Return the [X, Y] coordinate for the center point of the cell that contains the specified text.  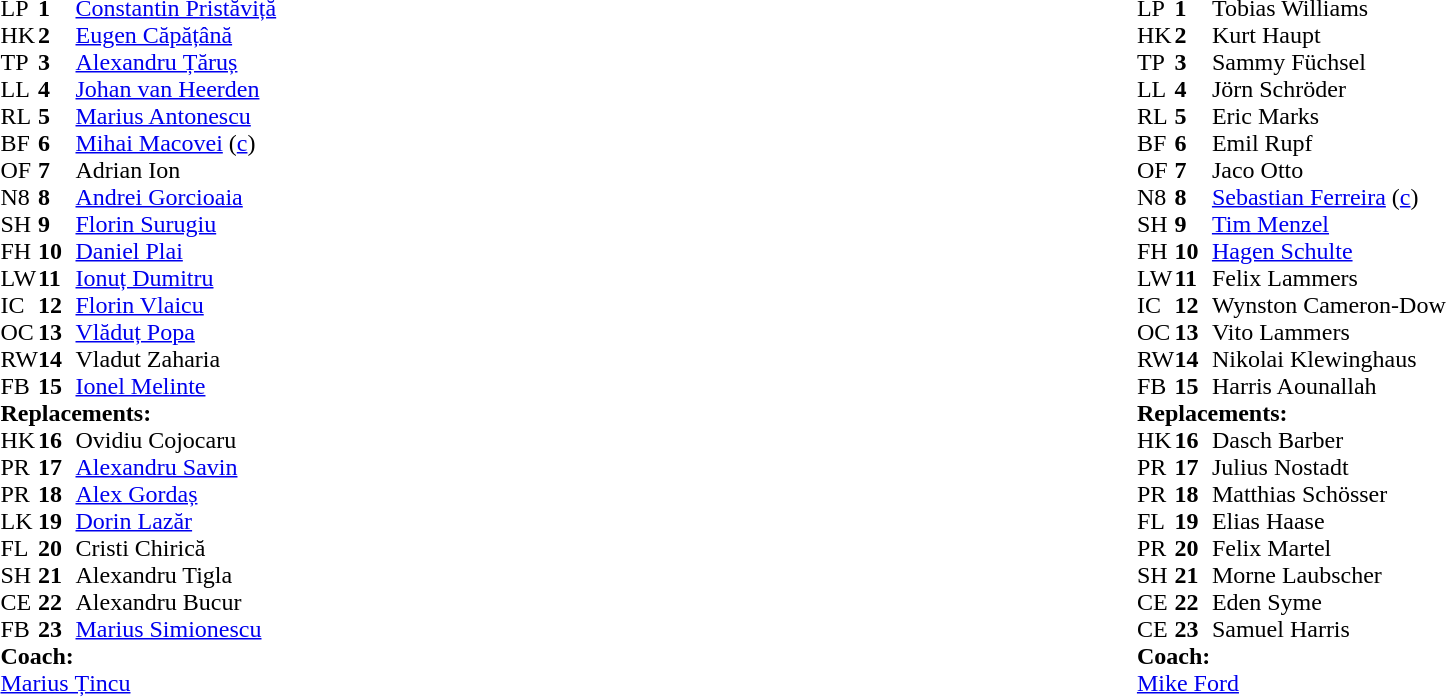
Nikolai Klewinghaus [1329, 360]
Tim Menzel [1329, 224]
Sammy Füchsel [1329, 62]
Mike Ford [1292, 684]
Morne Laubscher [1329, 576]
LK [19, 522]
Eden Syme [1329, 602]
Ovidiu Cojocaru [176, 440]
Florin Vlaicu [176, 306]
Ionel Melinte [176, 386]
Marius Țincu [138, 684]
Eric Marks [1329, 116]
Florin Surugiu [176, 224]
Julius Nostadt [1329, 468]
Dorin Lazăr [176, 522]
Samuel Harris [1329, 630]
Alexandru Savin [176, 468]
Elias Haase [1329, 522]
Jörn Schröder [1329, 90]
Ionuț Dumitru [176, 278]
Vlăduț Popa [176, 332]
Johan van Heerden [176, 90]
Emil Rupf [1329, 144]
Alex Gordaș [176, 494]
Adrian Ion [176, 170]
Vito Lammers [1329, 332]
Mihai Macovei (c) [176, 144]
Jaco Otto [1329, 170]
Kurt Haupt [1329, 36]
Felix Lammers [1329, 278]
Alexandru Țăruș [176, 62]
Marius Antonescu [176, 116]
Harris Aounallah [1329, 386]
Wynston Cameron-Dow [1329, 306]
Sebastian Ferreira (c) [1329, 198]
Felix Martel [1329, 548]
Cristi Chirică [176, 548]
Daniel Plai [176, 252]
Eugen Căpățână [176, 36]
Vladut Zaharia [176, 360]
Matthias Schösser [1329, 494]
Alexandru Bucur [176, 602]
Dasch Barber [1329, 440]
Marius Simionescu [176, 630]
Andrei Gorcioaia [176, 198]
Alexandru Tigla [176, 576]
Hagen Schulte [1329, 252]
